Pinpoint the cell where the given text exists, returning its [x, y] midpoint coordinate. 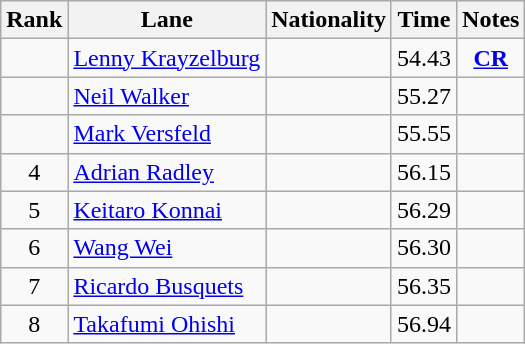
6 [34, 248]
Keitaro Konnai [167, 210]
7 [34, 286]
Takafumi Ohishi [167, 324]
Wang Wei [167, 248]
Rank [34, 20]
Nationality [329, 20]
5 [34, 210]
55.55 [424, 134]
56.35 [424, 286]
Adrian Radley [167, 172]
56.30 [424, 248]
56.15 [424, 172]
Neil Walker [167, 96]
4 [34, 172]
Lane [167, 20]
55.27 [424, 96]
Notes [491, 20]
54.43 [424, 58]
56.29 [424, 210]
56.94 [424, 324]
Ricardo Busquets [167, 286]
CR [491, 58]
8 [34, 324]
Mark Versfeld [167, 134]
Time [424, 20]
Lenny Krayzelburg [167, 58]
